Capture the cell that displays the provided text and extract its [X, Y] central coordinate. 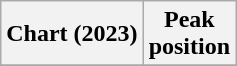
Peakposition [189, 34]
Chart (2023) [72, 34]
